Detect which cell encompasses the target text, then output its (x, y) center coordinate. 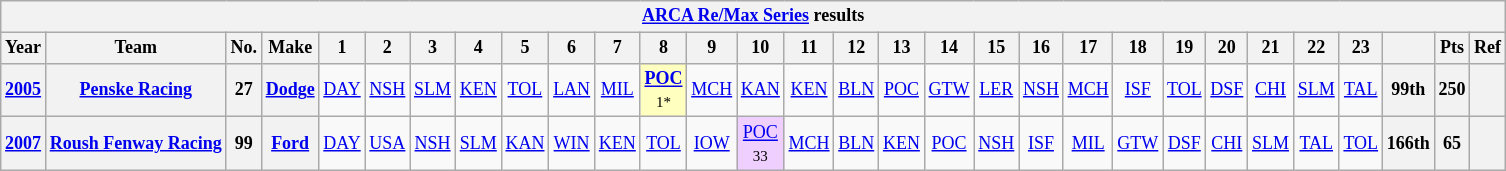
18 (1138, 48)
250 (1452, 90)
17 (1088, 48)
15 (996, 48)
99 (244, 144)
65 (1452, 144)
7 (617, 48)
2005 (24, 90)
LAN (572, 90)
Team (136, 48)
USA (388, 144)
166th (1408, 144)
Dodge (290, 90)
22 (1316, 48)
ARCA Re/Max Series results (754, 16)
POC33 (761, 144)
19 (1184, 48)
Roush Fenway Racing (136, 144)
WIN (572, 144)
Year (24, 48)
14 (949, 48)
27 (244, 90)
10 (761, 48)
No. (244, 48)
4 (478, 48)
Ref (1488, 48)
8 (664, 48)
2 (388, 48)
20 (1227, 48)
Pts (1452, 48)
Penske Racing (136, 90)
13 (902, 48)
IOW (712, 144)
16 (1042, 48)
6 (572, 48)
9 (712, 48)
LER (996, 90)
99th (1408, 90)
12 (856, 48)
5 (525, 48)
23 (1360, 48)
Make (290, 48)
Ford (290, 144)
2007 (24, 144)
21 (1271, 48)
POC1* (664, 90)
11 (809, 48)
1 (342, 48)
3 (433, 48)
